Extract the [x, y] coordinate from the center of the cell holding the provided text.  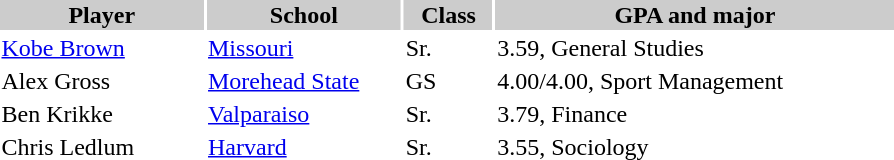
Valparaiso [304, 114]
School [304, 15]
Player [102, 15]
3.79, Finance [695, 114]
Morehead State [304, 81]
Ben Krikke [102, 114]
4.00/4.00, Sport Management [695, 81]
Kobe Brown [102, 48]
3.59, General Studies [695, 48]
GPA and major [695, 15]
Missouri [304, 48]
Class [448, 15]
Alex Gross [102, 81]
GS [448, 81]
